Output the [X, Y] coordinate of the center of the cell containing the given text.  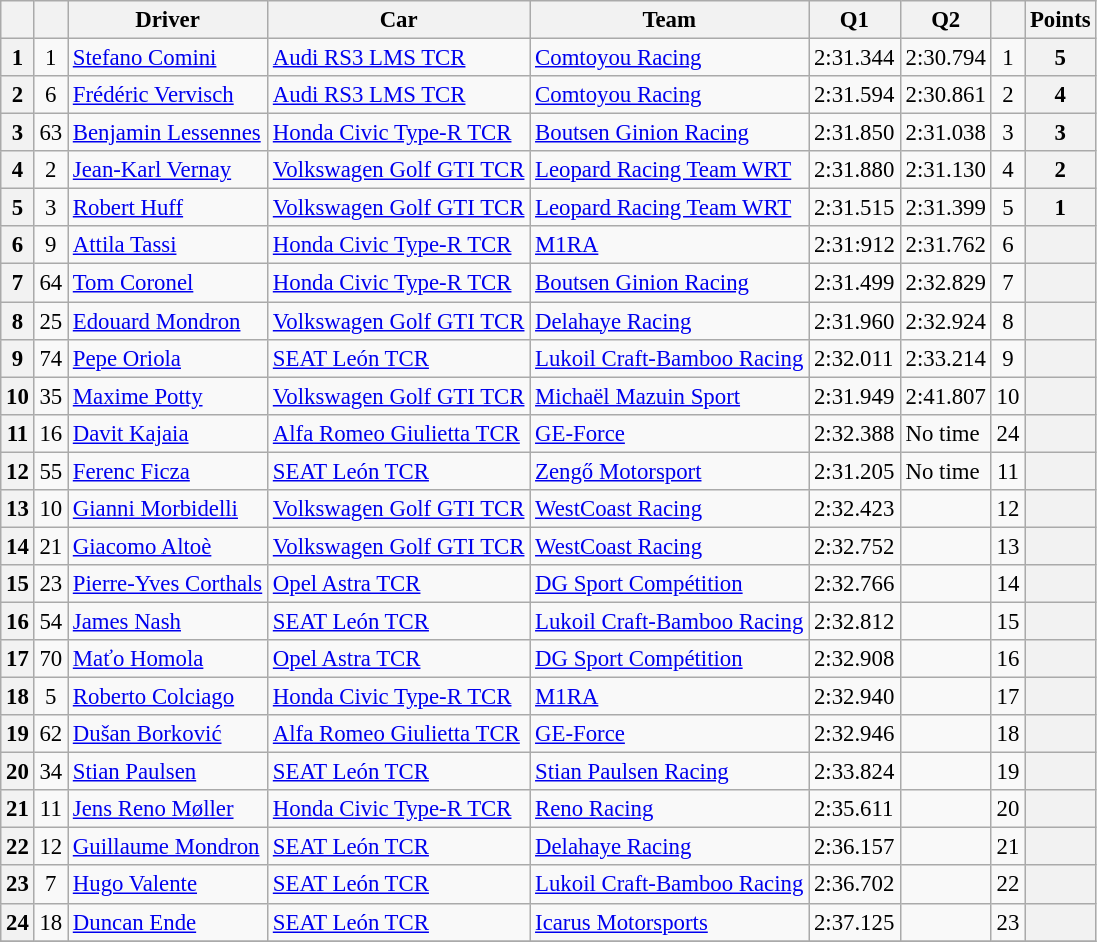
2:31.344 [855, 58]
2:31.960 [855, 321]
Ferenc Ficza [168, 471]
Team [670, 20]
2:37.125 [855, 922]
Pepe Oriola [168, 358]
Benjamin Lessennes [168, 133]
Maxime Potty [168, 396]
Giacomo Altoè [168, 546]
2:31.399 [946, 208]
2:31.594 [855, 95]
Davit Kajaia [168, 433]
54 [50, 621]
25 [50, 321]
2:31:912 [855, 245]
Pierre-Yves Corthals [168, 584]
2:30.861 [946, 95]
2:31.499 [855, 283]
2:36.702 [855, 885]
64 [50, 283]
2:31.949 [855, 396]
Guillaume Mondron [168, 847]
2:31.880 [855, 170]
2:32.423 [855, 509]
62 [50, 734]
2:32.946 [855, 734]
Robert Huff [168, 208]
Driver [168, 20]
2:31.762 [946, 245]
2:32.829 [946, 283]
Stian Paulsen Racing [670, 772]
Roberto Colciago [168, 697]
Jens Reno Møller [168, 809]
Tom Coronel [168, 283]
2:32.388 [855, 433]
Zengő Motorsport [670, 471]
2:33.214 [946, 358]
Points [1060, 20]
34 [50, 772]
Frédéric Vervisch [168, 95]
Reno Racing [670, 809]
Hugo Valente [168, 885]
2:35.611 [855, 809]
Michaël Mazuin Sport [670, 396]
Stian Paulsen [168, 772]
Dušan Borković [168, 734]
70 [50, 659]
2:31.850 [855, 133]
Duncan Ende [168, 922]
Q1 [855, 20]
63 [50, 133]
Maťo Homola [168, 659]
2:32.752 [855, 546]
2:32.766 [855, 584]
2:32.924 [946, 321]
Q2 [946, 20]
2:32.011 [855, 358]
2:33.824 [855, 772]
2:30.794 [946, 58]
74 [50, 358]
Icarus Motorsports [670, 922]
2:31.038 [946, 133]
2:32.940 [855, 697]
Gianni Morbidelli [168, 509]
2:32.812 [855, 621]
2:31.205 [855, 471]
Attila Tassi [168, 245]
James Nash [168, 621]
2:32.908 [855, 659]
2:31.515 [855, 208]
Car [399, 20]
55 [50, 471]
Jean-Karl Vernay [168, 170]
Stefano Comini [168, 58]
Edouard Mondron [168, 321]
2:41.807 [946, 396]
35 [50, 396]
2:31.130 [946, 170]
2:36.157 [855, 847]
